Return [X, Y] of the center of cell containing provided text 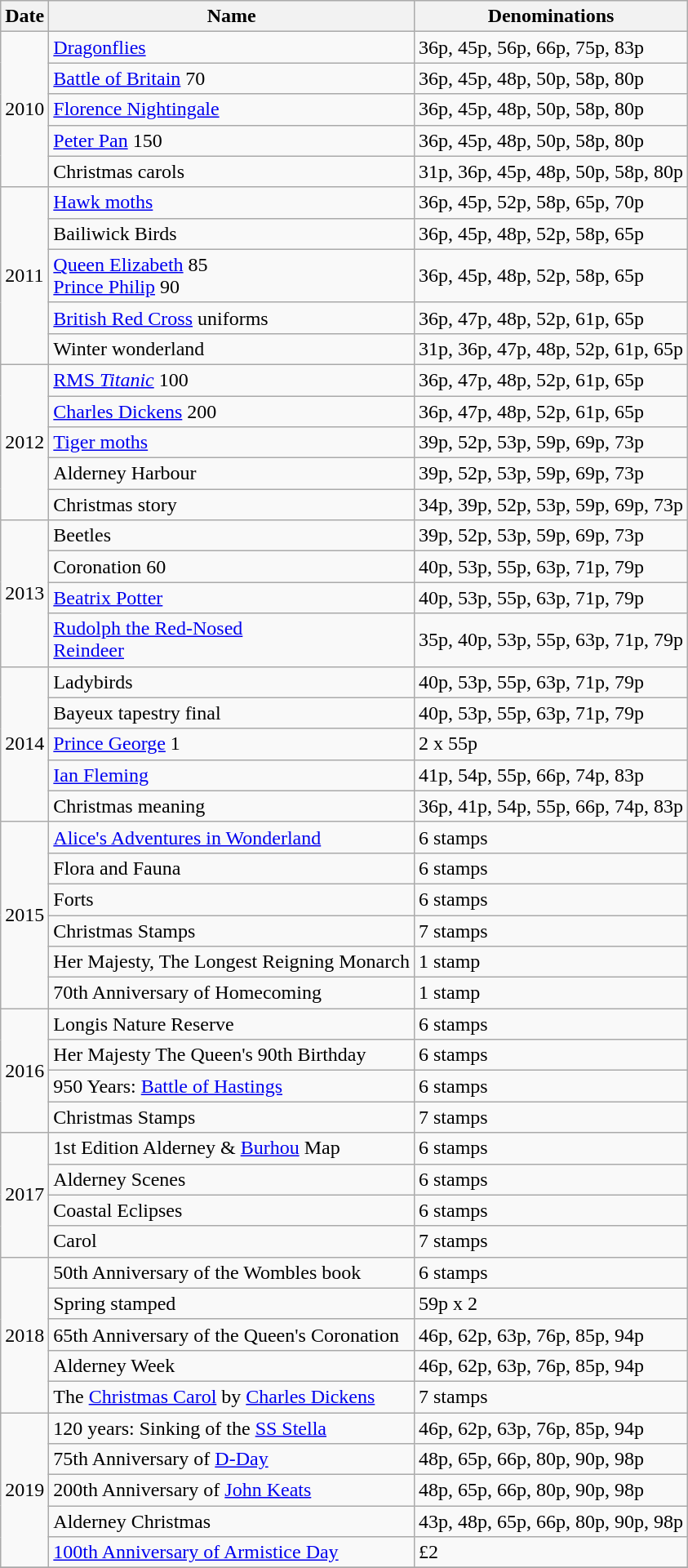
Christmas story [232, 505]
Alice's Adventures in Wonderland [232, 837]
The Christmas Carol by Charles Dickens [232, 1396]
2016 [24, 1071]
Denominations [550, 16]
Alderney Christmas [232, 1521]
35p, 40p, 53p, 55p, 63p, 71p, 79p [550, 640]
2011 [24, 276]
Coronation 60 [232, 567]
£2 [550, 1552]
Forts [232, 899]
34p, 39p, 52p, 53p, 59p, 69p, 73p [550, 505]
Tiger moths [232, 443]
43p, 48p, 65p, 66p, 80p, 90p, 98p [550, 1521]
50th Anniversary of the Wombles book [232, 1272]
2019 [24, 1490]
Alderney Week [232, 1365]
120 years: Sinking of the SS Stella [232, 1428]
75th Anniversary of D-Day [232, 1459]
31p, 36p, 45p, 48p, 50p, 58p, 80p [550, 171]
41p, 54p, 55p, 66p, 74p, 83p [550, 775]
Date [24, 16]
Battle of Britain 70 [232, 78]
Christmas meaning [232, 806]
36p, 45p, 52p, 58p, 65p, 70p [550, 203]
Beetles [232, 536]
Ladybirds [232, 682]
1st Edition Alderney & Burhou Map [232, 1148]
Beatrix Potter [232, 598]
Prince George 1 [232, 744]
59p x 2 [550, 1303]
Name [232, 16]
Longis Nature Reserve [232, 1024]
Charles Dickens 200 [232, 411]
Bayeux tapestry final [232, 713]
2018 [24, 1334]
36p, 45p, 56p, 66p, 75p, 83p [550, 47]
65th Anniversary of the Queen's Coronation [232, 1334]
2013 [24, 593]
2015 [24, 915]
Alderney Harbour [232, 474]
Carol [232, 1241]
Bailiwick Birds [232, 234]
2010 [24, 109]
Christmas carols [232, 171]
100th Anniversary of Armistice Day [232, 1552]
Her Majesty The Queen's 90th Birthday [232, 1055]
Peter Pan 150 [232, 140]
2 x 55p [550, 744]
British Red Cross uniforms [232, 318]
950 Years: Battle of Hastings [232, 1086]
2012 [24, 442]
200th Anniversary of John Keats [232, 1490]
2014 [24, 744]
31p, 36p, 47p, 48p, 52p, 61p, 65p [550, 349]
Ian Fleming [232, 775]
Coastal Eclipses [232, 1210]
Alderney Scenes [232, 1179]
RMS Titanic 100 [232, 380]
Florence Nightingale [232, 109]
Rudolph the Red-Nosed Reindeer [232, 640]
Winter wonderland [232, 349]
Hawk moths [232, 203]
Her Majesty, The Longest Reigning Monarch [232, 962]
Dragonflies [232, 47]
70th Anniversary of Homecoming [232, 993]
Spring stamped [232, 1303]
2017 [24, 1195]
Queen Elizabeth 85 Prince Philip 90 [232, 276]
Flora and Fauna [232, 868]
36p, 41p, 54p, 55p, 66p, 74p, 83p [550, 806]
